Capture the cell that displays the provided text and extract its (x, y) central coordinate. 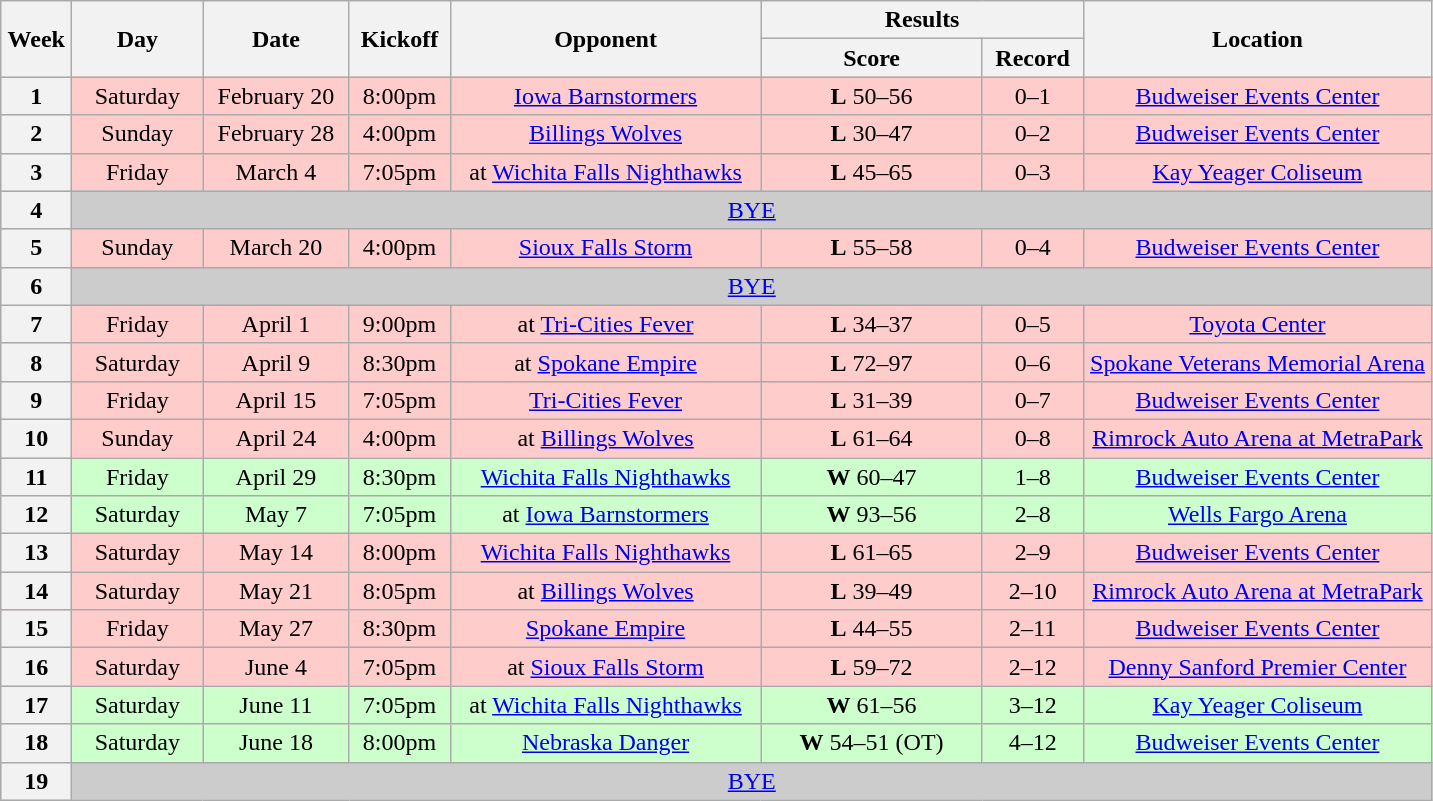
Tri-Cities Fever (606, 400)
at Sioux Falls Storm (606, 667)
1 (36, 96)
Toyota Center (1258, 324)
6 (36, 286)
April 24 (276, 438)
at Spokane Empire (606, 362)
L 50–56 (872, 96)
17 (36, 705)
16 (36, 667)
7 (36, 324)
May 21 (276, 591)
L 55–58 (872, 248)
Results (922, 20)
11 (36, 477)
19 (36, 781)
Wells Fargo Arena (1258, 515)
Record (1032, 58)
W 60–47 (872, 477)
February 28 (276, 134)
13 (36, 553)
June 18 (276, 743)
8:05pm (400, 591)
15 (36, 629)
8 (36, 362)
0–1 (1032, 96)
February 20 (276, 96)
Sioux Falls Storm (606, 248)
L 39–49 (872, 591)
2 (36, 134)
April 15 (276, 400)
4–12 (1032, 743)
May 27 (276, 629)
0–8 (1032, 438)
L 61–65 (872, 553)
Denny Sanford Premier Center (1258, 667)
0–4 (1032, 248)
9 (36, 400)
3–12 (1032, 705)
Spokane Empire (606, 629)
2–10 (1032, 591)
May 14 (276, 553)
Billings Wolves (606, 134)
at Iowa Barnstormers (606, 515)
Week (36, 39)
2–9 (1032, 553)
Score (872, 58)
9:00pm (400, 324)
0–6 (1032, 362)
June 4 (276, 667)
L 59–72 (872, 667)
L 30–47 (872, 134)
4 (36, 210)
5 (36, 248)
L 45–65 (872, 172)
0–2 (1032, 134)
1–8 (1032, 477)
2–11 (1032, 629)
W 93–56 (872, 515)
Kickoff (400, 39)
W 54–51 (OT) (872, 743)
Date (276, 39)
April 9 (276, 362)
Day (138, 39)
Spokane Veterans Memorial Arena (1258, 362)
14 (36, 591)
0–3 (1032, 172)
L 34–37 (872, 324)
L 72–97 (872, 362)
18 (36, 743)
May 7 (276, 515)
L 61–64 (872, 438)
April 1 (276, 324)
12 (36, 515)
April 29 (276, 477)
10 (36, 438)
0–5 (1032, 324)
Nebraska Danger (606, 743)
Iowa Barnstormers (606, 96)
at Tri-Cities Fever (606, 324)
0–7 (1032, 400)
March 20 (276, 248)
March 4 (276, 172)
3 (36, 172)
Opponent (606, 39)
2–12 (1032, 667)
L 44–55 (872, 629)
June 11 (276, 705)
W 61–56 (872, 705)
L 31–39 (872, 400)
2–8 (1032, 515)
Location (1258, 39)
